Extract the [x, y] coordinate from the center of the cell holding the provided text.  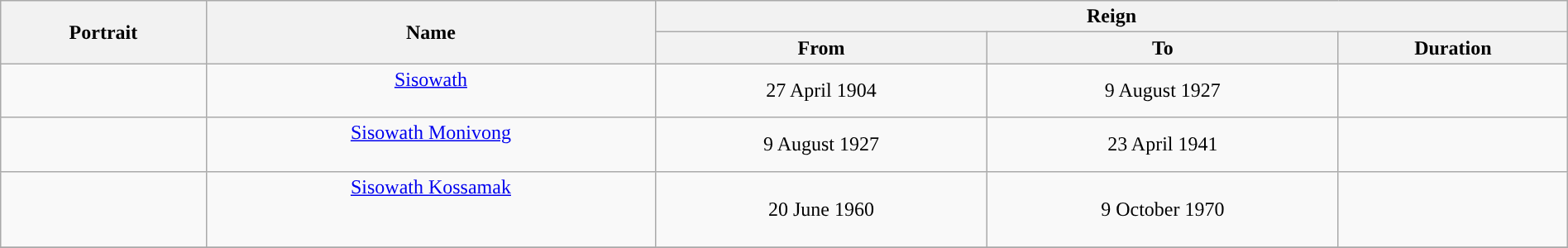
From [821, 48]
9 October 1970 [1163, 209]
Sisowath [431, 91]
27 April 1904 [821, 91]
To [1163, 48]
Sisowath Monivong [431, 144]
Portrait [103, 32]
Name [431, 32]
Duration [1452, 48]
20 June 1960 [821, 209]
Sisowath Kossamak [431, 209]
23 April 1941 [1163, 144]
Reign [1111, 17]
